Capture the cell that displays the provided text and extract its [x, y] central coordinate. 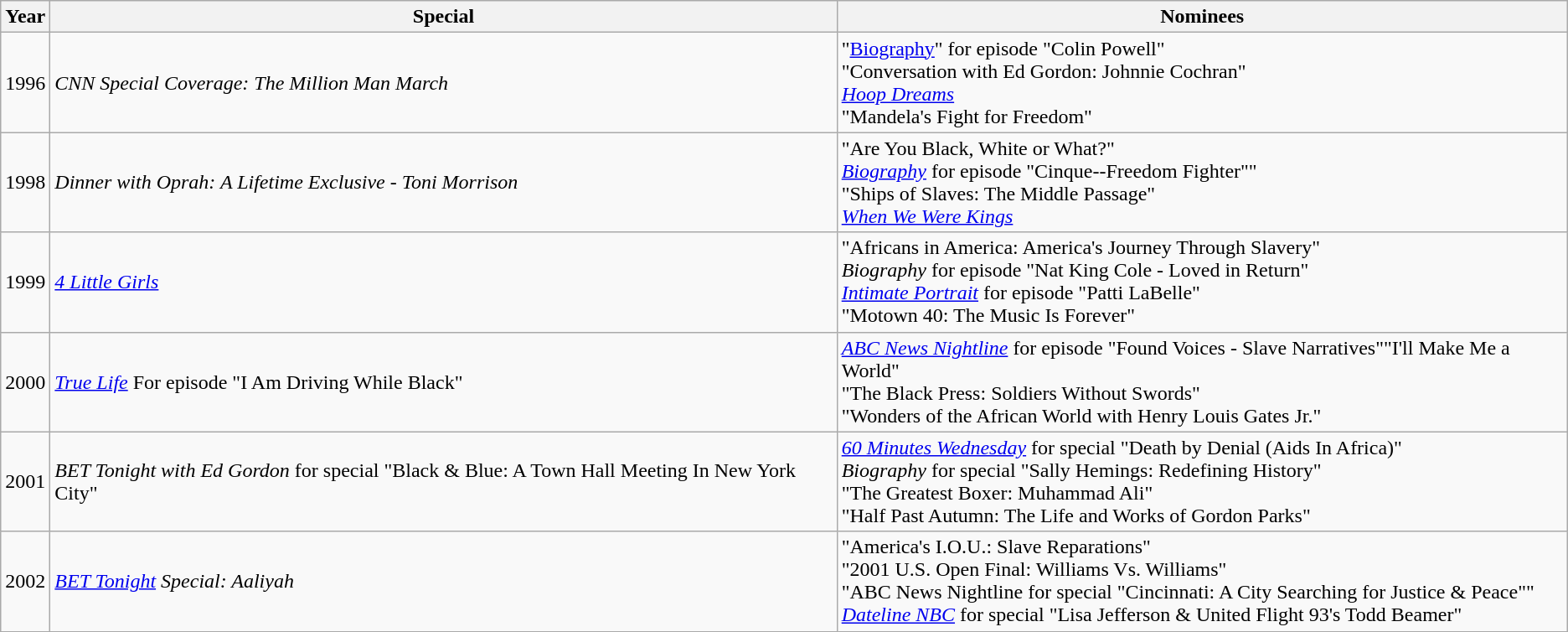
2000 [25, 382]
4 Little Girls [444, 282]
"Biography" for episode "Colin Powell""Conversation with Ed Gordon: Johnnie Cochran"Hoop Dreams"Mandela's Fight for Freedom" [1202, 82]
BET Tonight Special: Aaliyah [444, 582]
BET Tonight with Ed Gordon for special "Black & Blue: A Town Hall Meeting In New York City" [444, 481]
1996 [25, 82]
Dinner with Oprah: A Lifetime Exclusive - Toni Morrison [444, 183]
1998 [25, 183]
"Are You Black, White or What?"Biography for episode "Cinque--Freedom Fighter"""Ships of Slaves: The Middle Passage"When We Were Kings [1202, 183]
Nominees [1202, 17]
2001 [25, 481]
CNN Special Coverage: The Million Man March [444, 82]
Year [25, 17]
2002 [25, 582]
Special [444, 17]
1999 [25, 282]
True Life For episode "I Am Driving While Black" [444, 382]
